Search for the cell housing the specified text and yield its (X, Y) center coordinate. 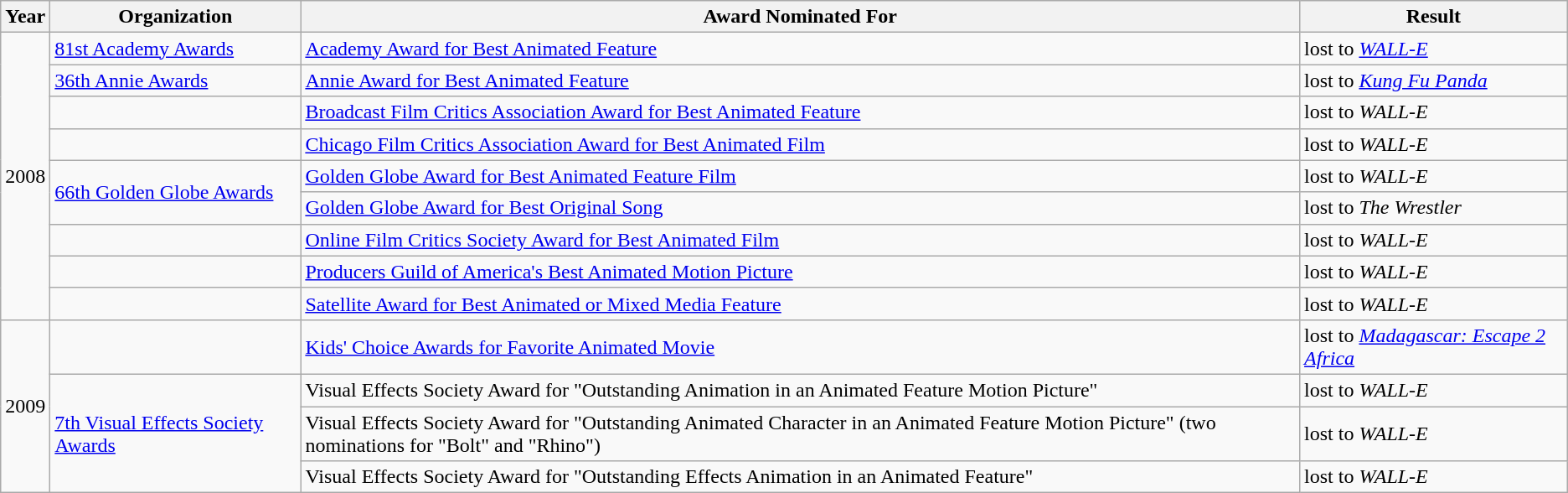
Year (25, 17)
81st Academy Awards (176, 49)
Kids' Choice Awards for Favorite Animated Movie (801, 347)
lost to Kung Fu Panda (1434, 80)
Satellite Award for Best Animated or Mixed Media Feature (801, 304)
Annie Award for Best Animated Feature (801, 80)
7th Visual Effects Society Awards (176, 433)
2008 (25, 176)
Producers Guild of America's Best Animated Motion Picture (801, 272)
Result (1434, 17)
Broadcast Film Critics Association Award for Best Animated Feature (801, 112)
Academy Award for Best Animated Feature (801, 49)
Online Film Critics Society Award for Best Animated Film (801, 240)
Golden Globe Award for Best Original Song (801, 208)
Visual Effects Society Award for "Outstanding Animation in an Animated Feature Motion Picture" (801, 390)
66th Golden Globe Awards (176, 192)
Award Nominated For (801, 17)
Chicago Film Critics Association Award for Best Animated Film (801, 144)
Visual Effects Society Award for "Outstanding Effects Animation in an Animated Feature" (801, 477)
lost to Madagascar: Escape 2 Africa (1434, 347)
2009 (25, 406)
Organization (176, 17)
lost to The Wrestler (1434, 208)
Visual Effects Society Award for "Outstanding Animated Character in an Animated Feature Motion Picture" (two nominations for "Bolt" and "Rhino") (801, 433)
Golden Globe Award for Best Animated Feature Film (801, 176)
36th Annie Awards (176, 80)
